Output the [X, Y] coordinate of the center of the cell containing the given text.  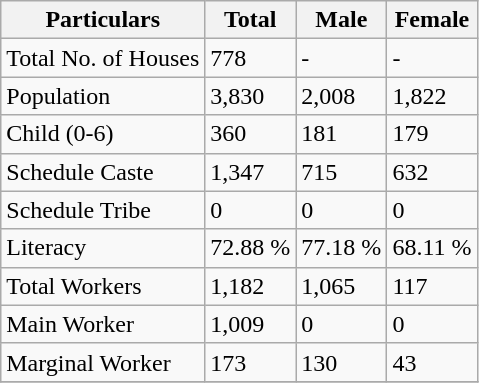
778 [250, 58]
1,065 [342, 286]
2,008 [342, 96]
1,182 [250, 286]
360 [250, 134]
173 [250, 362]
Schedule Caste [103, 172]
Female [432, 20]
Schedule Tribe [103, 210]
Total [250, 20]
Total No. of Houses [103, 58]
43 [432, 362]
Marginal Worker [103, 362]
181 [342, 134]
Male [342, 20]
715 [342, 172]
179 [432, 134]
Population [103, 96]
3,830 [250, 96]
72.88 % [250, 248]
130 [342, 362]
68.11 % [432, 248]
77.18 % [342, 248]
Child (0-6) [103, 134]
632 [432, 172]
1,347 [250, 172]
Total Workers [103, 286]
Literacy [103, 248]
1,822 [432, 96]
1,009 [250, 324]
Particulars [103, 20]
117 [432, 286]
Main Worker [103, 324]
